Scan for the cell matching the given text and deliver its (x, y) coordinate at center. 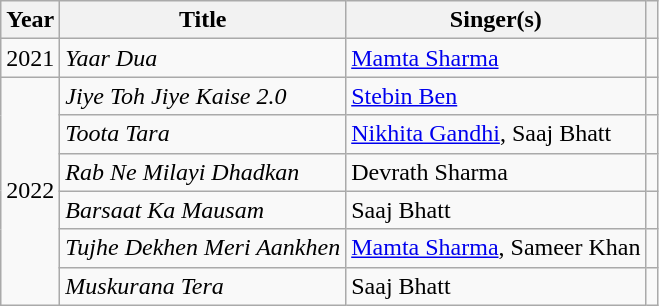
Muskurana Tera (203, 286)
Title (203, 20)
Mamta Sharma, Sameer Khan (496, 248)
Yaar Dua (203, 58)
Barsaat Ka Mausam (203, 210)
Mamta Sharma (496, 58)
Devrath Sharma (496, 172)
2022 (30, 191)
Tujhe Dekhen Meri Aankhen (203, 248)
Rab Ne Milayi Dhadkan (203, 172)
Stebin Ben (496, 96)
Year (30, 20)
Toota Tara (203, 134)
2021 (30, 58)
Nikhita Gandhi, Saaj Bhatt (496, 134)
Jiye Toh Jiye Kaise 2.0 (203, 96)
Singer(s) (496, 20)
